Detect which cell encompasses the target text, then output its (x, y) center coordinate. 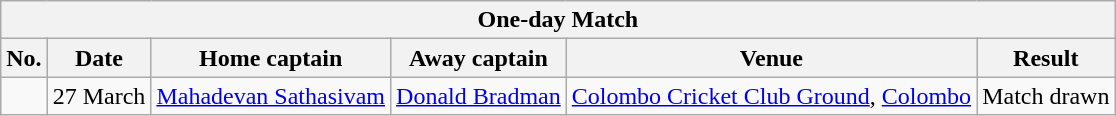
Colombo Cricket Club Ground, Colombo (771, 96)
Match drawn (1046, 96)
Date (99, 58)
Donald Bradman (479, 96)
Mahadevan Sathasivam (271, 96)
Away captain (479, 58)
Home captain (271, 58)
Result (1046, 58)
One-day Match (558, 20)
No. (24, 58)
Venue (771, 58)
27 March (99, 96)
